Identify which cell holds the provided text, then report its (X, Y) central coordinate. 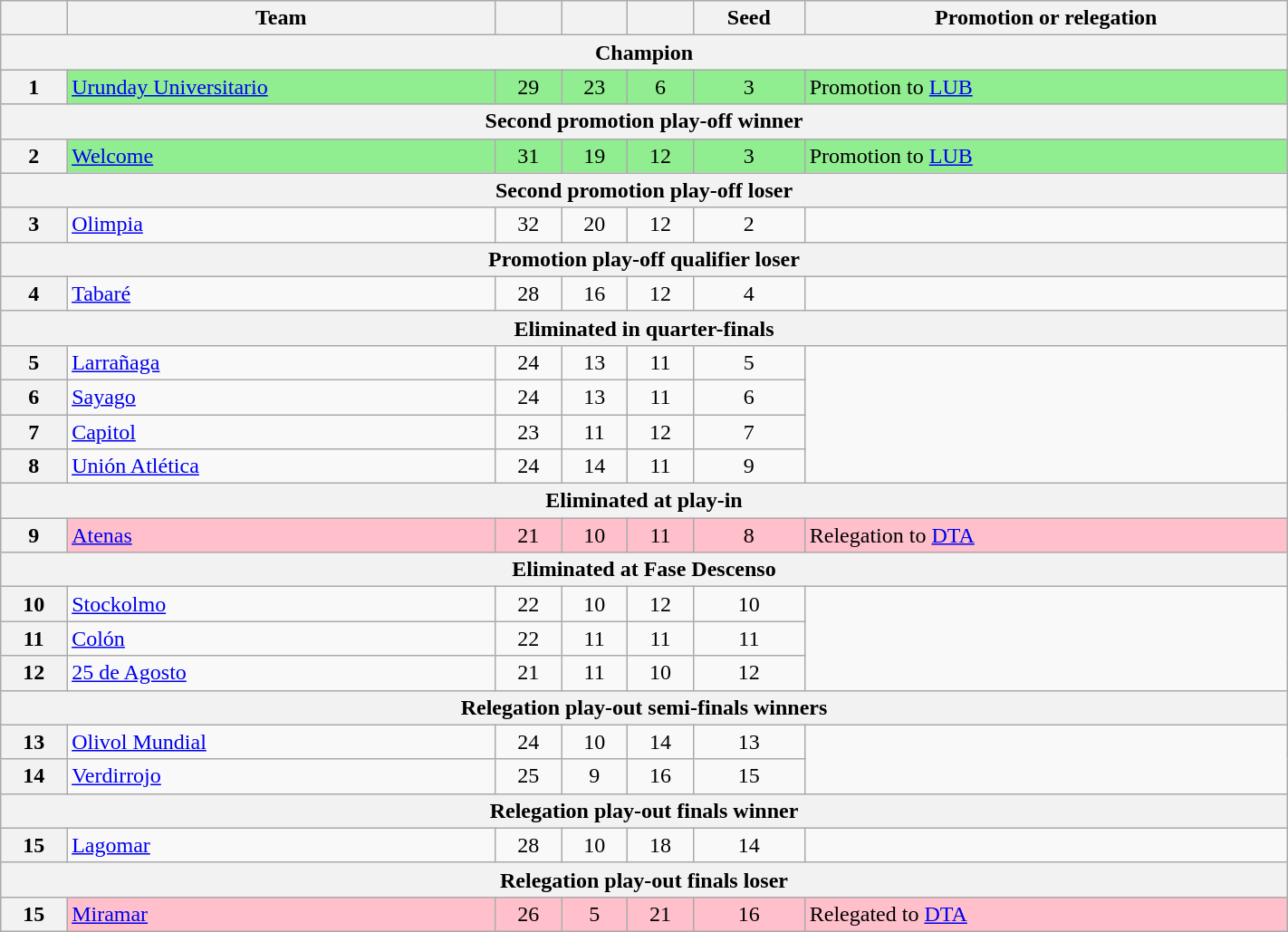
Verdirrojo (281, 776)
Promotion play-off qualifier loser (644, 259)
Colón (281, 639)
Olivol Mundial (281, 742)
20 (594, 225)
Larrañaga (281, 362)
Lagomar (281, 845)
Relegation play-out finals loser (644, 879)
31 (529, 156)
Eliminated at play-in (644, 501)
25 (529, 776)
26 (529, 914)
Relegation to DTA (1045, 535)
Urunday Universitario (281, 87)
Second promotion play-off winner (644, 121)
Relegated to DTA (1045, 914)
Champion (644, 53)
Promotion or relegation (1045, 18)
Eliminated in quarter-finals (644, 328)
25 de Agosto (281, 673)
Relegation play-out semi-finals winners (644, 707)
Team (281, 18)
Eliminated at Fase Descenso (644, 570)
Miramar (281, 914)
18 (661, 845)
1 (34, 87)
Atenas (281, 535)
Relegation play-out finals winner (644, 811)
Welcome (281, 156)
32 (529, 225)
Olimpia (281, 225)
19 (594, 156)
29 (529, 87)
Tabaré (281, 293)
Sayago (281, 397)
Second promotion play-off loser (644, 190)
Seed (748, 18)
Unión Atlética (281, 466)
Capitol (281, 432)
Stockolmo (281, 604)
